For the text-containing cell, return its midpoint in [X, Y] coordinate format. 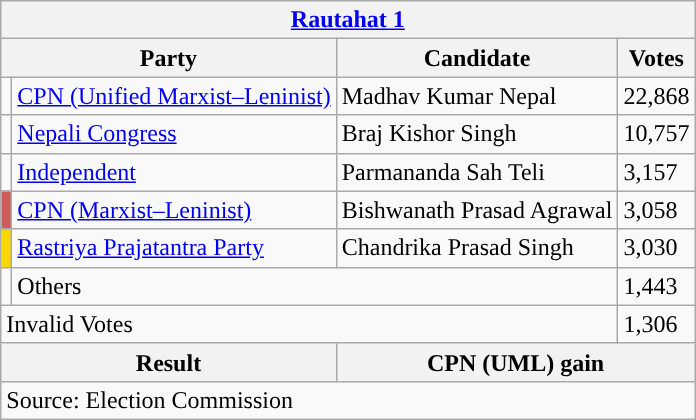
Nepali Congress [174, 134]
Rautahat 1 [348, 20]
Rastriya Prajatantra Party [174, 248]
CPN (UML) gain [516, 362]
3,157 [656, 172]
Party [168, 58]
Braj Kishor Singh [477, 134]
1,306 [656, 324]
10,757 [656, 134]
1,443 [656, 286]
Bishwanath Prasad Agrawal [477, 210]
Chandrika Prasad Singh [477, 248]
CPN (Unified Marxist–Leninist) [174, 96]
Parmananda Sah Teli [477, 172]
Candidate [477, 58]
Result [168, 362]
Votes [656, 58]
Independent [174, 172]
3,030 [656, 248]
Madhav Kumar Nepal [477, 96]
3,058 [656, 210]
CPN (Marxist–Leninist) [174, 210]
Others [315, 286]
Source: Election Commission [348, 400]
Invalid Votes [310, 324]
22,868 [656, 96]
